Locate the cell with the specified text and output its (x, y) center coordinate. 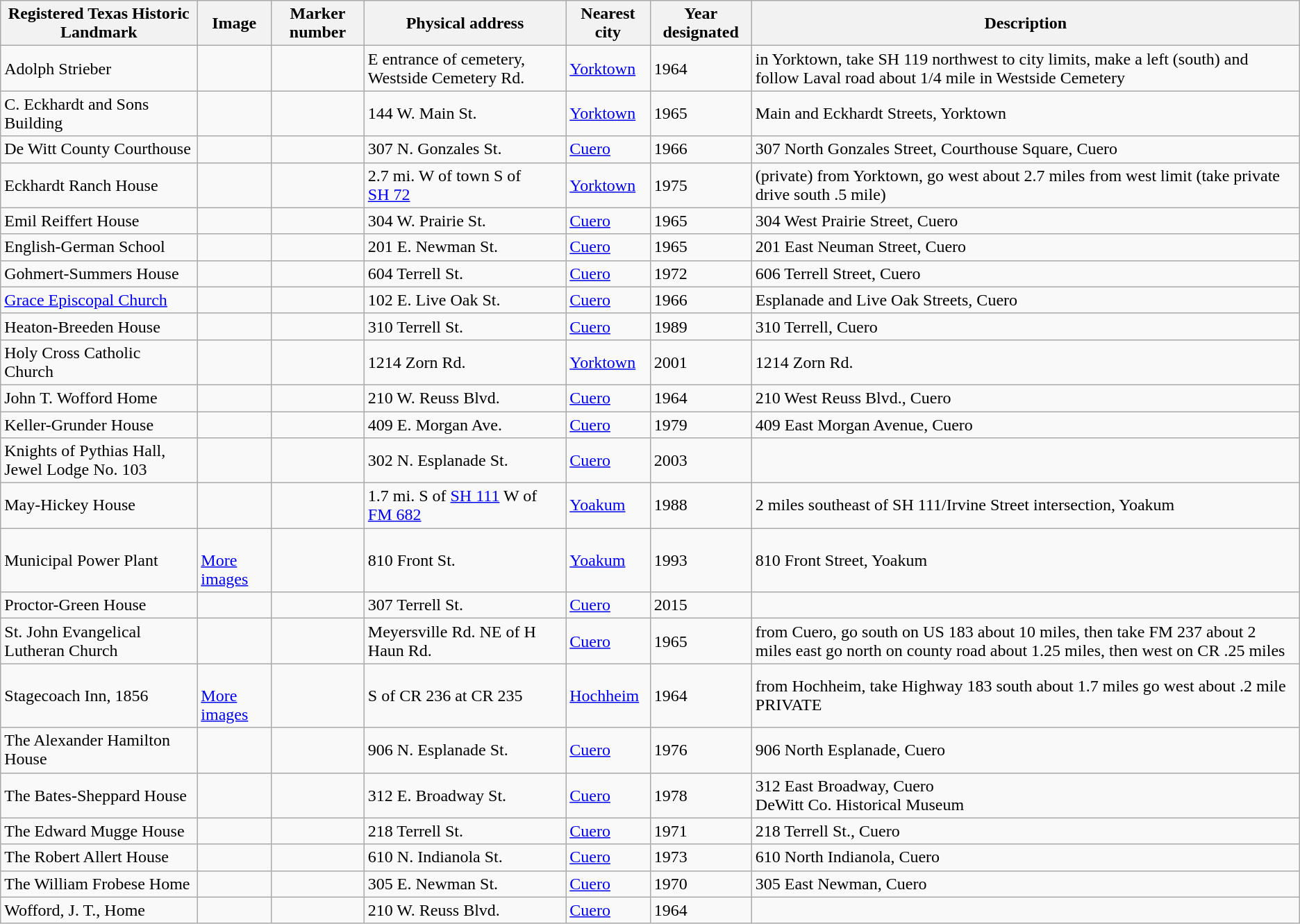
Year designated (701, 24)
201 East Neuman Street, Cuero (1025, 247)
606 Terrell Street, Cuero (1025, 274)
409 E. Morgan Ave. (465, 424)
Heaton-Breeden House (99, 326)
1989 (701, 326)
Keller-Grunder House (99, 424)
610 North Indianola, Cuero (1025, 857)
Hochheim (608, 696)
304 W. Prairie St. (465, 221)
310 Terrell St. (465, 326)
1975 (701, 185)
(private) from Yorktown, go west about 2.7 miles from west limit (take private drive south .5 mile) (1025, 185)
Holy Cross Catholic Church (99, 362)
409 East Morgan Avenue, Cuero (1025, 424)
The Alexander Hamilton House (99, 750)
906 N. Esplanade St. (465, 750)
144 W. Main St. (465, 114)
1993 (701, 560)
906 North Esplanade, Cuero (1025, 750)
312 East Broadway, CueroDeWitt Co. Historical Museum (1025, 796)
S of CR 236 at CR 235 (465, 696)
Knights of Pythias Hall, Jewel Lodge No. 103 (99, 461)
307 N. Gonzales St. (465, 149)
Image (235, 24)
Adolph Strieber (99, 68)
English-German School (99, 247)
2015 (701, 605)
in Yorktown, take SH 119 northwest to city limits, make a left (south) and follow Laval road about 1/4 mile in Westside Cemetery (1025, 68)
210 West Reuss Blvd., Cuero (1025, 398)
John T. Wofford Home (99, 398)
305 E. Newman St. (465, 884)
St. John Evangelical Lutheran Church (99, 641)
1973 (701, 857)
312 E. Broadway St. (465, 796)
Gohmert-Summers House (99, 274)
Grace Episcopal Church (99, 300)
2.7 mi. W of town S of SH 72 (465, 185)
Stagecoach Inn, 1856 (99, 696)
Municipal Power Plant (99, 560)
304 West Prairie Street, Cuero (1025, 221)
Wofford, J. T., Home (99, 910)
307 Terrell St. (465, 605)
1988 (701, 505)
Registered Texas Historic Landmark (99, 24)
1976 (701, 750)
The Bates-Sheppard House (99, 796)
2 miles southeast of SH 111/Irvine Street intersection, Yoakum (1025, 505)
218 Terrell St. (465, 831)
Description (1025, 24)
Marker number (318, 24)
Physical address (465, 24)
218 Terrell St., Cuero (1025, 831)
E entrance of cemetery, Westside Cemetery Rd. (465, 68)
De Witt County Courthouse (99, 149)
Emil Reiffert House (99, 221)
May-Hickey House (99, 505)
610 N. Indianola St. (465, 857)
302 N. Esplanade St. (465, 461)
Eckhardt Ranch House (99, 185)
1978 (701, 796)
305 East Newman, Cuero (1025, 884)
1970 (701, 884)
C. Eckhardt and Sons Building (99, 114)
The Edward Mugge House (99, 831)
102 E. Live Oak St. (465, 300)
307 North Gonzales Street, Courthouse Square, Cuero (1025, 149)
Meyersville Rd. NE of H Haun Rd. (465, 641)
310 Terrell, Cuero (1025, 326)
2001 (701, 362)
810 Front St. (465, 560)
from Hochheim, take Highway 183 south about 1.7 miles go west about .2 mile PRIVATE (1025, 696)
The William Frobese Home (99, 884)
1972 (701, 274)
810 Front Street, Yoakum (1025, 560)
201 E. Newman St. (465, 247)
The Robert Allert House (99, 857)
Esplanade and Live Oak Streets, Cuero (1025, 300)
1971 (701, 831)
2003 (701, 461)
Proctor-Green House (99, 605)
Nearest city (608, 24)
1979 (701, 424)
604 Terrell St. (465, 274)
Main and Eckhardt Streets, Yorktown (1025, 114)
1.7 mi. S of SH 111 W of FM 682 (465, 505)
